From the cell containing the given text, extract its center point as [x, y] coordinate. 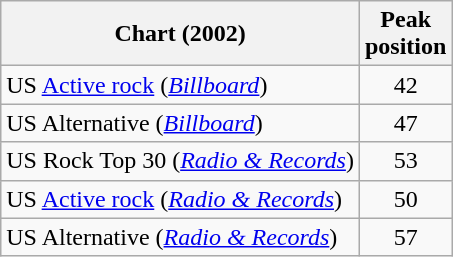
US Alternative (Billboard) [180, 123]
US Active rock (Radio & Records) [180, 199]
US Alternative (Radio & Records) [180, 237]
47 [405, 123]
42 [405, 85]
US Rock Top 30 (Radio & Records) [180, 161]
50 [405, 199]
Chart (2002) [180, 34]
Peakposition [405, 34]
US Active rock (Billboard) [180, 85]
53 [405, 161]
57 [405, 237]
